Pinpoint the cell where the given text exists, returning its [X, Y] midpoint coordinate. 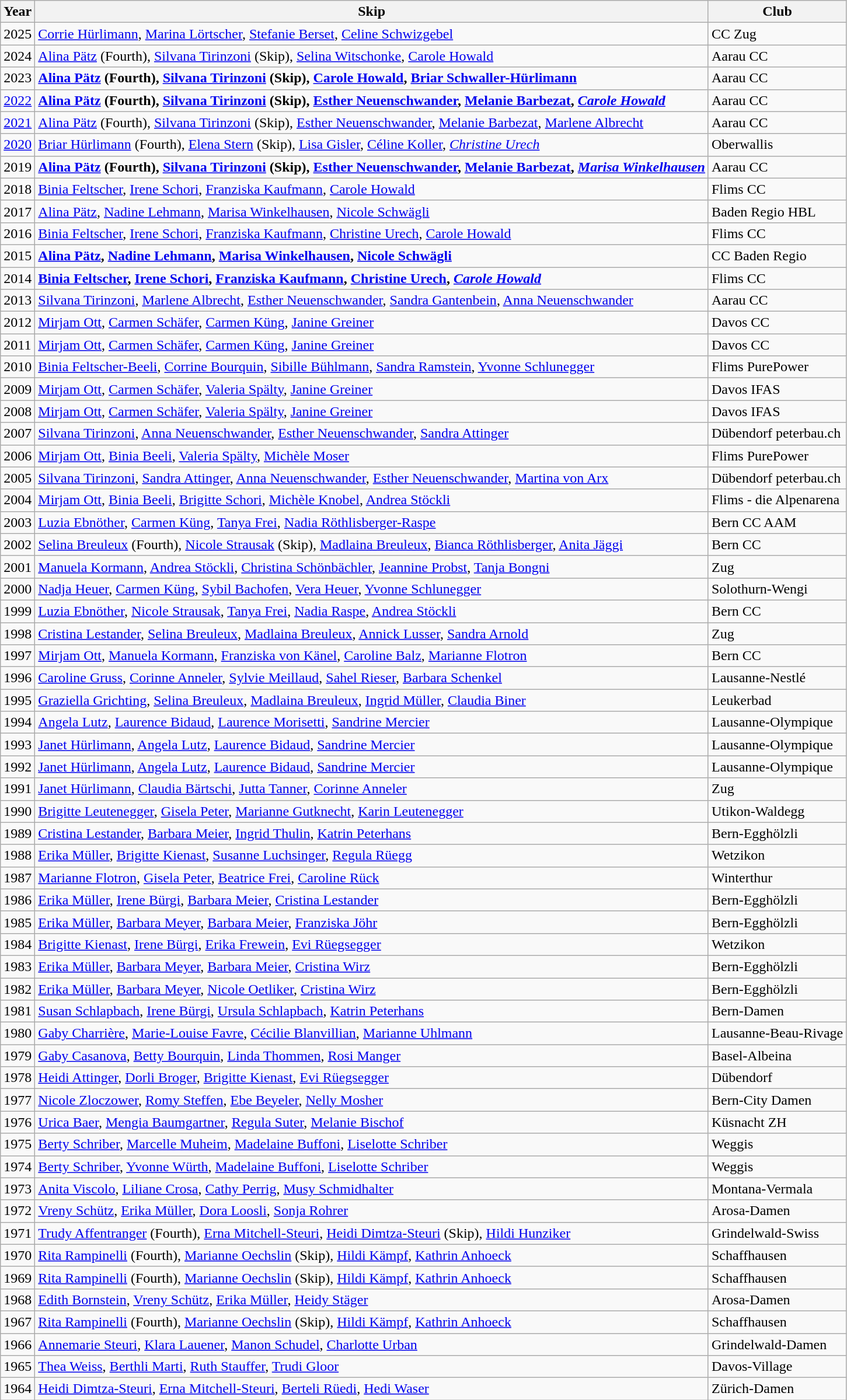
1977 [18, 1100]
Heidi Dimtza-Steuri, Erna Mitchell-Steuri, Berteli Rüedi, Hedi Waser [372, 1389]
Berty Schriber, Yvonne Würth, Madelaine Buffoni, Liselotte Schriber [372, 1167]
Erika Müller, Irene Bürgi, Barbara Meier, Cristina Lestander [372, 900]
2025 [18, 34]
Janet Hürlimann, Claudia Bärtschi, Jutta Tanner, Corinne Anneler [372, 789]
Caroline Gruss, Corinne Anneler, Sylvie Meillaud, Sahel Rieser, Barbara Schenkel [372, 678]
Cristina Lestander, Selina Breuleux, Madlaina Breuleux, Annick Lusser, Sandra Arnold [372, 633]
1976 [18, 1122]
Erika Müller, Brigitte Kienast, Susanne Luchsinger, Regula Rüegg [372, 856]
1975 [18, 1144]
Graziella Grichting, Selina Breuleux, Madlaina Breuleux, Ingrid Müller, Claudia Biner [372, 700]
Berty Schriber, Marcelle Muheim, Madelaine Buffoni, Liselotte Schriber [372, 1144]
Skip [372, 12]
Silvana Tirinzoni, Anna Neuenschwander, Esther Neuenschwander, Sandra Attinger [372, 434]
1983 [18, 966]
1989 [18, 833]
1965 [18, 1367]
Alina Pätz (Fourth), Silvana Tirinzoni (Skip), Selina Witschonke, Carole Howald [372, 56]
Alina Pätz (Fourth), Silvana Tirinzoni (Skip), Esther Neuenschwander, Melanie Barbezat, Marisa Winkelhausen [372, 167]
2013 [18, 301]
2024 [18, 56]
Flims - die Alpenarena [777, 500]
Heidi Attinger, Dorli Broger, Brigitte Kienast, Evi Rüegsegger [372, 1078]
2019 [18, 167]
Mirjam Ott, Manuela Kormann, Franziska von Känel, Caroline Balz, Marianne Flotron [372, 656]
1987 [18, 878]
Annemarie Steuri, Klara Lauener, Manon Schudel, Charlotte Urban [372, 1344]
Urica Baer, Mengia Baumgartner, Regula Suter, Melanie Bischof [372, 1122]
Anita Viscolo, Liliane Crosa, Cathy Perrig, Musy Schmidhalter [372, 1189]
Year [18, 12]
Lausanne-Beau-Rivage [777, 1034]
Leukerbad [777, 700]
Luzia Ebnöther, Carmen Küng, Tanya Frei, Nadia Röthlisberger-Raspe [372, 522]
Selina Breuleux (Fourth), Nicole Strausak (Skip), Madlaina Breuleux, Bianca Röthlisberger, Anita Jäggi [372, 544]
1997 [18, 656]
1974 [18, 1167]
Gaby Casanova, Betty Bourquin, Linda Thommen, Rosi Manger [372, 1056]
Edith Bornstein, Vreny Schütz, Erika Müller, Heidy Stäger [372, 1300]
2002 [18, 544]
Susan Schlapbach, Irene Bürgi, Ursula Schlapbach, Katrin Peterhans [372, 1011]
1998 [18, 633]
Mirjam Ott, Binia Beeli, Brigitte Schori, Michèle Knobel, Andrea Stöckli [372, 500]
1967 [18, 1322]
2023 [18, 78]
Alina Pätz (Fourth), Silvana Tirinzoni (Skip), Esther Neuenschwander, Melanie Barbezat, Marlene Albrecht [372, 123]
Lausanne-Nestlé [777, 678]
2017 [18, 211]
1968 [18, 1300]
Grindelwald-Swiss [777, 1233]
1970 [18, 1255]
1969 [18, 1277]
Erika Müller, Barbara Meyer, Barbara Meier, Cristina Wirz [372, 966]
Erika Müller, Barbara Meyer, Nicole Oetliker, Cristina Wirz [372, 989]
2007 [18, 434]
1964 [18, 1389]
2020 [18, 145]
Solothurn-Wengi [777, 589]
1978 [18, 1078]
CC Baden Regio [777, 256]
Baden Regio HBL [777, 211]
2010 [18, 367]
2003 [18, 522]
2014 [18, 278]
2009 [18, 389]
2022 [18, 100]
CC Zug [777, 34]
Manuela Kormann, Andrea Stöckli, Christina Schönbächler, Jeannine Probst, Tanja Bongni [372, 567]
1982 [18, 989]
1972 [18, 1211]
Bern CC AAM [777, 522]
1973 [18, 1189]
1994 [18, 722]
Brigitte Leutenegger, Gisela Peter, Marianne Gutknecht, Karin Leutenegger [372, 811]
1992 [18, 767]
Utikon-Waldegg [777, 811]
Bern-Damen [777, 1011]
1988 [18, 856]
2005 [18, 478]
Bern-City Damen [777, 1100]
1999 [18, 611]
Dübendorf [777, 1078]
Winterthur [777, 878]
2006 [18, 456]
1979 [18, 1056]
Luzia Ebnöther, Nicole Strausak, Tanya Frei, Nadia Raspe, Andrea Stöckli [372, 611]
Nicole Zloczower, Romy Steffen, Ebe Beyeler, Nelly Mosher [372, 1100]
Binia Feltscher, Irene Schori, Franziska Kaufmann, Carole Howald [372, 189]
2004 [18, 500]
1985 [18, 922]
2011 [18, 345]
Davos-Village [777, 1367]
1984 [18, 944]
Silvana Tirinzoni, Sandra Attinger, Anna Neuenschwander, Esther Neuenschwander, Martina von Arx [372, 478]
1986 [18, 900]
1995 [18, 700]
1981 [18, 1011]
2018 [18, 189]
2016 [18, 233]
Corrie Hürlimann, Marina Lörtscher, Stefanie Berset, Celine Schwizgebel [372, 34]
Vreny Schütz, Erika Müller, Dora Loosli, Sonja Rohrer [372, 1211]
1991 [18, 789]
2012 [18, 323]
Montana-Vermala [777, 1189]
1996 [18, 678]
Brigitte Kienast, Irene Bürgi, Erika Frewein, Evi Rüegsegger [372, 944]
Thea Weiss, Berthli Marti, Ruth Stauffer, Trudi Gloor [372, 1367]
Gaby Charrière, Marie-Louise Favre, Cécilie Blanvillian, Marianne Uhlmann [372, 1034]
2001 [18, 567]
Basel-Albeina [777, 1056]
Marianne Flotron, Gisela Peter, Beatrice Frei, Caroline Rück [372, 878]
Mirjam Ott, Binia Beeli, Valeria Spälty, Michèle Moser [372, 456]
Club [777, 12]
2008 [18, 411]
1966 [18, 1344]
Silvana Tirinzoni, Marlene Albrecht, Esther Neuenschwander, Sandra Gantenbein, Anna Neuenschwander [372, 301]
Oberwallis [777, 145]
2015 [18, 256]
Trudy Affentranger (Fourth), Erna Mitchell-Steuri, Heidi Dimtza-Steuri (Skip), Hildi Hunziker [372, 1233]
Erika Müller, Barbara Meyer, Barbara Meier, Franziska Jöhr [372, 922]
Küsnacht ZH [777, 1122]
2021 [18, 123]
Briar Hürlimann (Fourth), Elena Stern (Skip), Lisa Gisler, Céline Koller, Christine Urech [372, 145]
1980 [18, 1034]
1993 [18, 745]
Binia Feltscher-Beeli, Corrine Bourquin, Sibille Bühlmann, Sandra Ramstein, Yvonne Schlunegger [372, 367]
Nadja Heuer, Carmen Küng, Sybil Bachofen, Vera Heuer, Yvonne Schlunegger [372, 589]
1971 [18, 1233]
Cristina Lestander, Barbara Meier, Ingrid Thulin, Katrin Peterhans [372, 833]
Alina Pätz (Fourth), Silvana Tirinzoni (Skip), Esther Neuenschwander, Melanie Barbezat, Carole Howald [372, 100]
Alina Pätz (Fourth), Silvana Tirinzoni (Skip), Carole Howald, Briar Schwaller-Hürlimann [372, 78]
1990 [18, 811]
2000 [18, 589]
Angela Lutz, Laurence Bidaud, Laurence Morisetti, Sandrine Mercier [372, 722]
Zürich-Damen [777, 1389]
Grindelwald-Damen [777, 1344]
